Find where the given text appears and provide that cell's center as [x, y] coordinate. 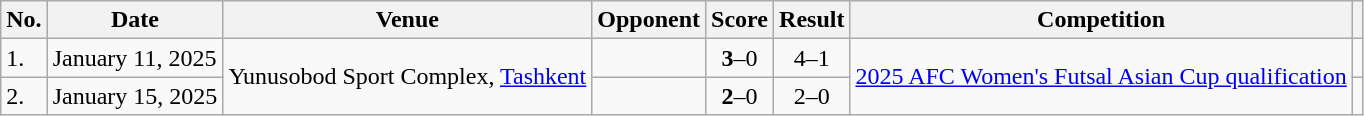
2. [24, 96]
4–1 [812, 58]
January 11, 2025 [135, 58]
No. [24, 20]
Result [812, 20]
Yunusobod Sport Complex, Tashkent [408, 77]
3–0 [740, 58]
January 15, 2025 [135, 96]
2025 AFC Women's Futsal Asian Cup qualification [1101, 77]
Opponent [649, 20]
Venue [408, 20]
Competition [1101, 20]
1. [24, 58]
Score [740, 20]
Date [135, 20]
